Extract the [X, Y] coordinate from the center of the cell holding the provided text.  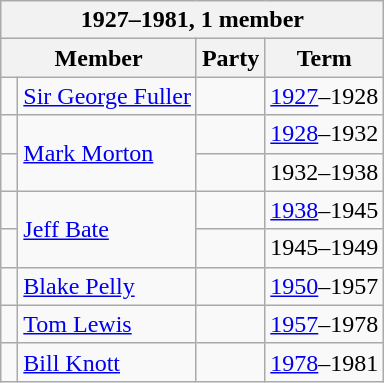
1932–1938 [324, 172]
Jeff Bate [108, 229]
1938–1945 [324, 210]
Blake Pelly [108, 286]
Term [324, 58]
1927–1928 [324, 96]
Sir George Fuller [108, 96]
Mark Morton [108, 153]
1928–1932 [324, 134]
1957–1978 [324, 324]
1950–1957 [324, 286]
1927–1981, 1 member [192, 20]
1945–1949 [324, 248]
Bill Knott [108, 362]
Member [99, 58]
1978–1981 [324, 362]
Tom Lewis [108, 324]
Party [230, 58]
